Determine the [x, y] coordinate at the center of the cell enclosing the given text.  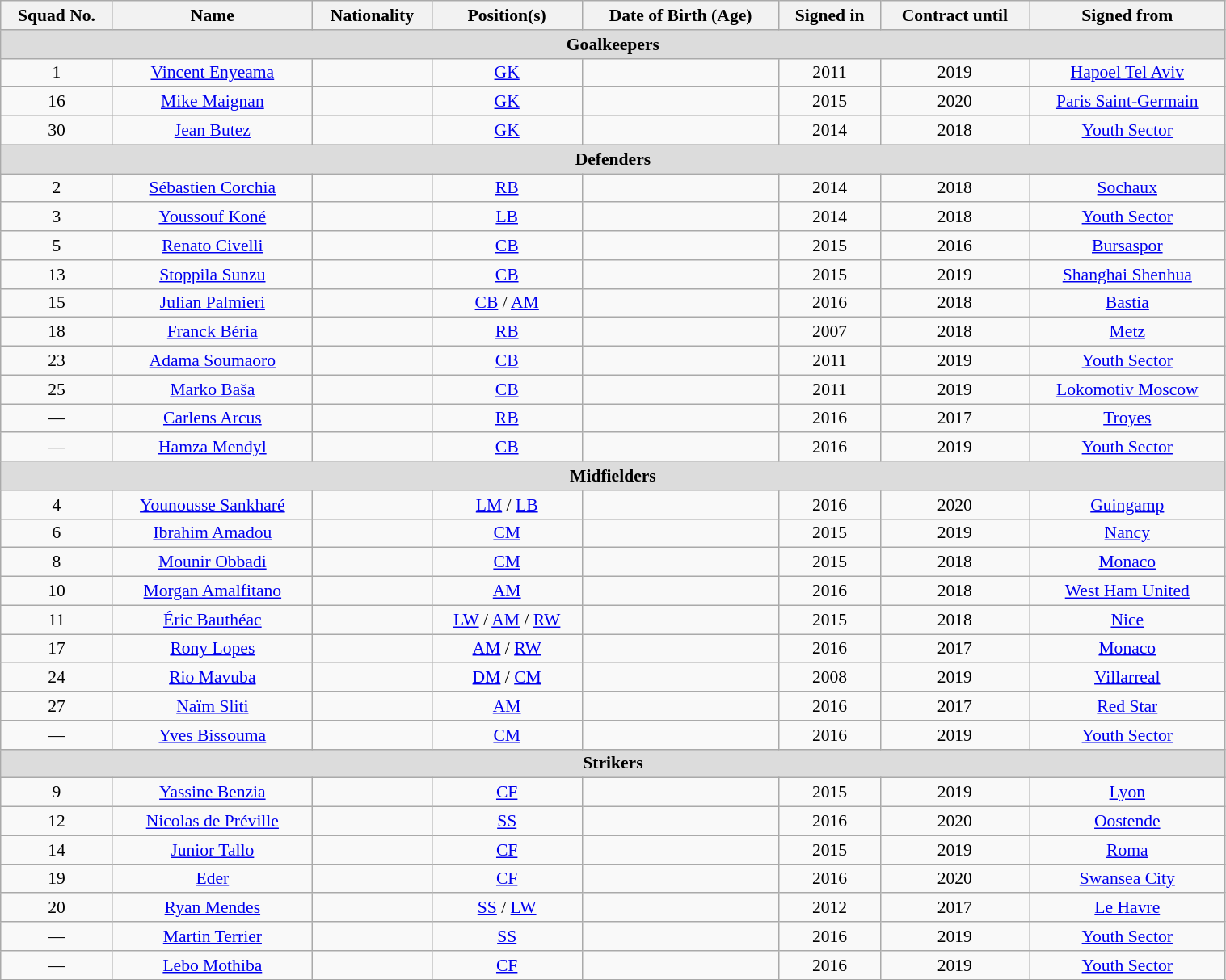
17 [57, 649]
2 [57, 188]
Bastia [1127, 303]
LB [507, 217]
2008 [829, 678]
Strikers [613, 763]
Martin Terrier [212, 936]
Name [212, 15]
Lyon [1127, 793]
West Ham United [1127, 591]
Younousse Sankharé [212, 505]
2012 [829, 908]
8 [57, 562]
Midfielders [613, 476]
Le Havre [1127, 908]
SS / LW [507, 908]
16 [57, 102]
Roma [1127, 850]
Youssouf Koné [212, 217]
Eder [212, 879]
Hamza Mendyl [212, 448]
Renato Civelli [212, 246]
23 [57, 361]
24 [57, 678]
Nice [1127, 620]
Mike Maignan [212, 102]
2007 [829, 332]
Stoppila Sunzu [212, 275]
Sébastien Corchia [212, 188]
3 [57, 217]
Troyes [1127, 418]
Bursaspor [1127, 246]
14 [57, 850]
Guingamp [1127, 505]
Shanghai Shenhua [1127, 275]
Defenders [613, 159]
10 [57, 591]
Sochaux [1127, 188]
25 [57, 389]
Position(s) [507, 15]
11 [57, 620]
6 [57, 533]
Contract until [954, 15]
Ryan Mendes [212, 908]
15 [57, 303]
Vincent Enyeama [212, 73]
4 [57, 505]
Date of Birth (Age) [680, 15]
Villarreal [1127, 678]
AM / RW [507, 649]
Nancy [1127, 533]
Rio Mavuba [212, 678]
Oostende [1127, 822]
Lebo Mothiba [212, 965]
LW / AM / RW [507, 620]
CB / AM [507, 303]
Goalkeepers [613, 44]
19 [57, 879]
Nicolas de Préville [212, 822]
20 [57, 908]
Squad No. [57, 15]
18 [57, 332]
1 [57, 73]
Signed from [1127, 15]
Naïm Sliti [212, 706]
Yves Bissouma [212, 735]
Ibrahim Amadou [212, 533]
Mounir Obbadi [212, 562]
27 [57, 706]
Marko Baša [212, 389]
Red Star [1127, 706]
Franck Béria [212, 332]
9 [57, 793]
Metz [1127, 332]
Swansea City [1127, 879]
Nationality [373, 15]
5 [57, 246]
DM / CM [507, 678]
13 [57, 275]
Jean Butez [212, 131]
Julian Palmieri [212, 303]
Carlens Arcus [212, 418]
30 [57, 131]
Paris Saint-Germain [1127, 102]
LM / LB [507, 505]
Morgan Amalfitano [212, 591]
Éric Bauthéac [212, 620]
Yassine Benzia [212, 793]
Lokomotiv Moscow [1127, 389]
12 [57, 822]
Signed in [829, 15]
Junior Tallo [212, 850]
Rony Lopes [212, 649]
Hapoel Tel Aviv [1127, 73]
Adama Soumaoro [212, 361]
